Provide the (X, Y) coordinate of the cell's center where the given text is located.  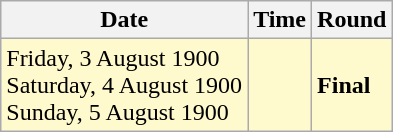
Time (280, 20)
Final (352, 85)
Friday, 3 August 1900Saturday, 4 August 1900Sunday, 5 August 1900 (124, 85)
Round (352, 20)
Date (124, 20)
